Return the [X, Y] coordinate for the center point of the cell that contains the specified text.  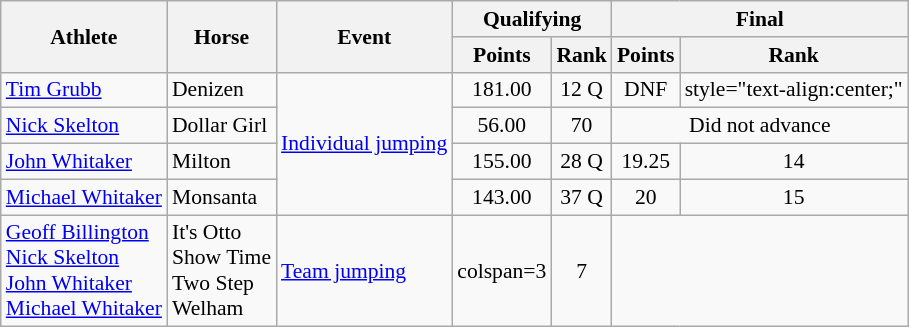
143.00 [502, 197]
20 [646, 197]
Tim Grubb [84, 90]
14 [794, 162]
colspan=3 [502, 271]
Milton [222, 162]
15 [794, 197]
Did not advance [760, 126]
John Whitaker [84, 162]
56.00 [502, 126]
Monsanta [222, 197]
Final [760, 19]
Denizen [222, 90]
Event [364, 36]
Geoff BillingtonNick SkeltonJohn WhitakerMichael Whitaker [84, 271]
It's OttoShow TimeTwo StepWelham [222, 271]
Dollar Girl [222, 126]
Athlete [84, 36]
Individual jumping [364, 143]
181.00 [502, 90]
style="text-align:center;" [794, 90]
Qualifying [532, 19]
Team jumping [364, 271]
DNF [646, 90]
Michael Whitaker [84, 197]
70 [582, 126]
37 Q [582, 197]
Horse [222, 36]
7 [582, 271]
Nick Skelton [84, 126]
155.00 [502, 162]
28 Q [582, 162]
12 Q [582, 90]
19.25 [646, 162]
